Detect which cell encompasses the target text, then output its (x, y) center coordinate. 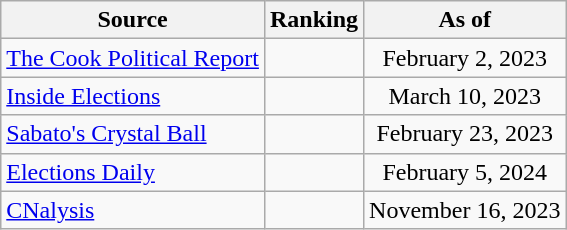
Ranking (314, 20)
February 5, 2024 (465, 172)
February 2, 2023 (465, 58)
November 16, 2023 (465, 210)
Source (133, 20)
February 23, 2023 (465, 134)
March 10, 2023 (465, 96)
As of (465, 20)
The Cook Political Report (133, 58)
Inside Elections (133, 96)
CNalysis (133, 210)
Sabato's Crystal Ball (133, 134)
Elections Daily (133, 172)
